Search for the cell housing the specified text and yield its [x, y] center coordinate. 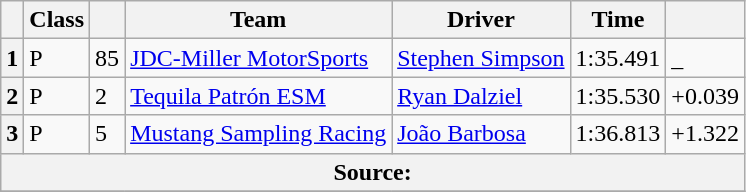
+1.322 [706, 134]
1:36.813 [618, 134]
Mustang Sampling Racing [258, 134]
1:35.491 [618, 58]
Team [258, 20]
5 [108, 134]
1 [12, 58]
Ryan Dalziel [481, 96]
João Barbosa [481, 134]
_ [706, 58]
+0.039 [706, 96]
JDC-Miller MotorSports [258, 58]
85 [108, 58]
Driver [481, 20]
Source: [373, 172]
Class [57, 20]
Stephen Simpson [481, 58]
Time [618, 20]
Tequila Patrón ESM [258, 96]
3 [12, 134]
1:35.530 [618, 96]
